Output the [X, Y] coordinate of the center of the cell containing the given text.  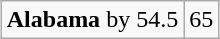
65 [202, 19]
Alabama by 54.5 [92, 19]
